Pinpoint the cell where the given text exists, returning its (X, Y) midpoint coordinate. 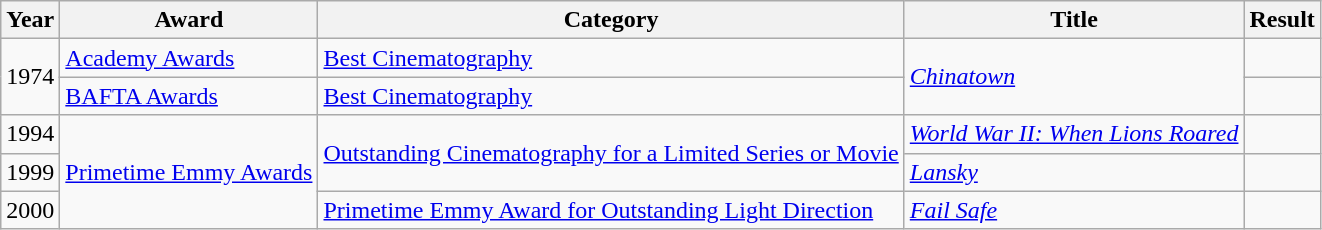
Lansky (1074, 172)
1974 (30, 77)
Primetime Emmy Award for Outstanding Light Direction (611, 210)
Outstanding Cinematography for a Limited Series or Movie (611, 153)
Title (1074, 20)
2000 (30, 210)
Result (1282, 20)
Academy Awards (189, 58)
Fail Safe (1074, 210)
World War II: When Lions Roared (1074, 134)
BAFTA Awards (189, 96)
Chinatown (1074, 77)
Category (611, 20)
1994 (30, 134)
Primetime Emmy Awards (189, 172)
Award (189, 20)
1999 (30, 172)
Year (30, 20)
